Search for the cell housing the specified text and yield its [x, y] center coordinate. 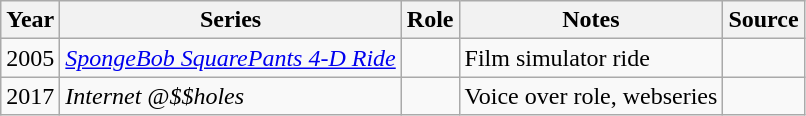
Year [30, 20]
Internet @$$holes [230, 96]
Role [430, 20]
2017 [30, 96]
Source [764, 20]
Series [230, 20]
2005 [30, 58]
Notes [591, 20]
Voice over role, webseries [591, 96]
SpongeBob SquarePants 4-D Ride [230, 58]
Film simulator ride [591, 58]
